Scan for the cell matching the given text and deliver its [x, y] coordinate at center. 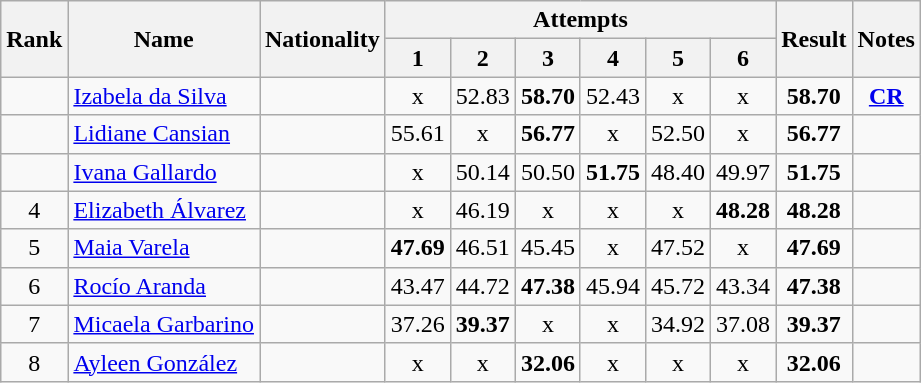
1 [418, 58]
55.61 [418, 134]
50.50 [548, 172]
Attempts [580, 20]
44.72 [482, 286]
49.97 [744, 172]
43.34 [744, 286]
Ayleen González [164, 362]
46.19 [482, 210]
CR [886, 96]
45.94 [612, 286]
Ivana Gallardo [164, 172]
2 [482, 58]
48.40 [678, 172]
Micaela Garbarino [164, 324]
46.51 [482, 248]
Izabela da Silva [164, 96]
Elizabeth Álvarez [164, 210]
Notes [886, 39]
8 [34, 362]
Rocío Aranda [164, 286]
34.92 [678, 324]
52.83 [482, 96]
Rank [34, 39]
37.08 [744, 324]
45.72 [678, 286]
52.50 [678, 134]
47.52 [678, 248]
Name [164, 39]
Nationality [323, 39]
Result [814, 39]
Lidiane Cansian [164, 134]
3 [548, 58]
50.14 [482, 172]
37.26 [418, 324]
52.43 [612, 96]
Maia Varela [164, 248]
45.45 [548, 248]
7 [34, 324]
43.47 [418, 286]
